Provide the [x, y] coordinate of the cell's center where the given text is located.  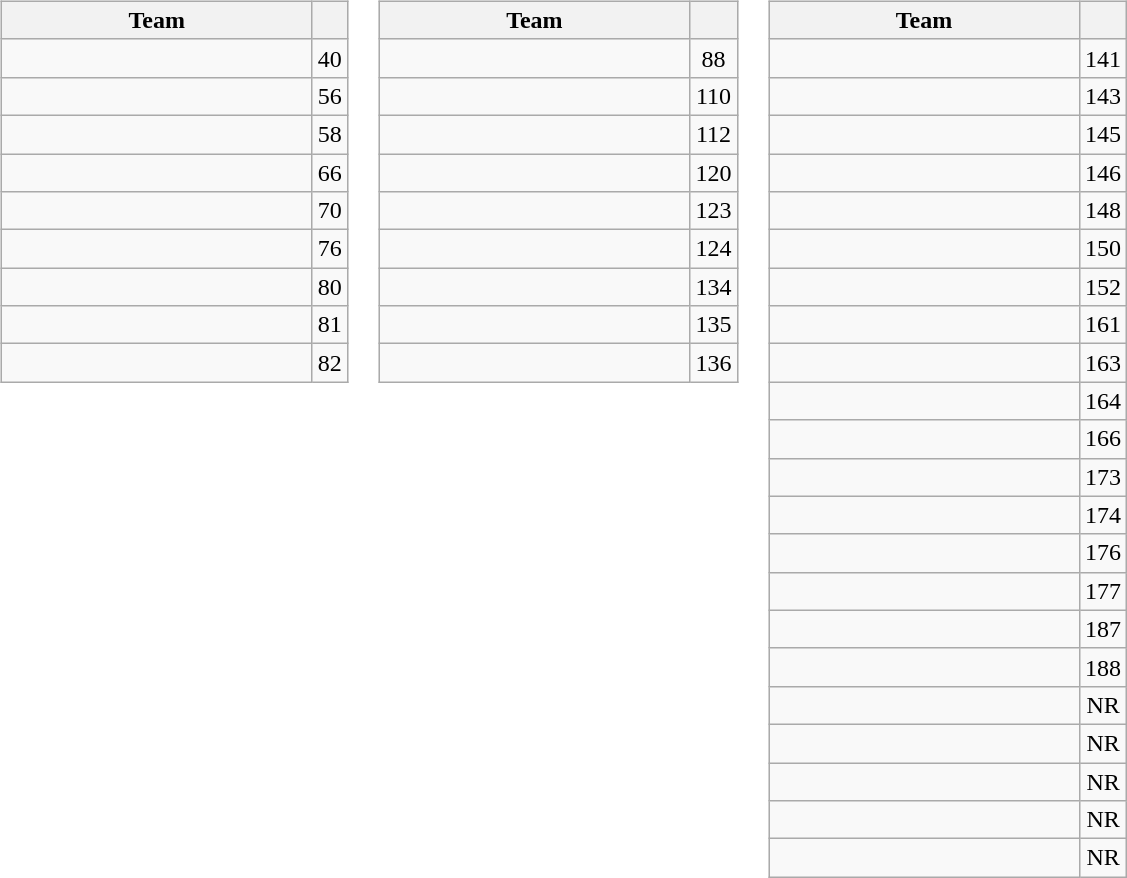
166 [1104, 439]
174 [1104, 515]
70 [330, 211]
148 [1104, 211]
188 [1104, 667]
112 [714, 134]
173 [1104, 477]
123 [714, 211]
161 [1104, 325]
141 [1104, 58]
76 [330, 249]
136 [714, 363]
164 [1104, 401]
120 [714, 173]
58 [330, 134]
88 [714, 58]
134 [714, 287]
187 [1104, 629]
146 [1104, 173]
81 [330, 325]
66 [330, 173]
176 [1104, 553]
152 [1104, 287]
124 [714, 249]
145 [1104, 134]
163 [1104, 363]
135 [714, 325]
150 [1104, 249]
80 [330, 287]
110 [714, 96]
82 [330, 363]
143 [1104, 96]
56 [330, 96]
40 [330, 58]
177 [1104, 591]
